Extract the [X, Y] coordinate from the center of the cell holding the provided text.  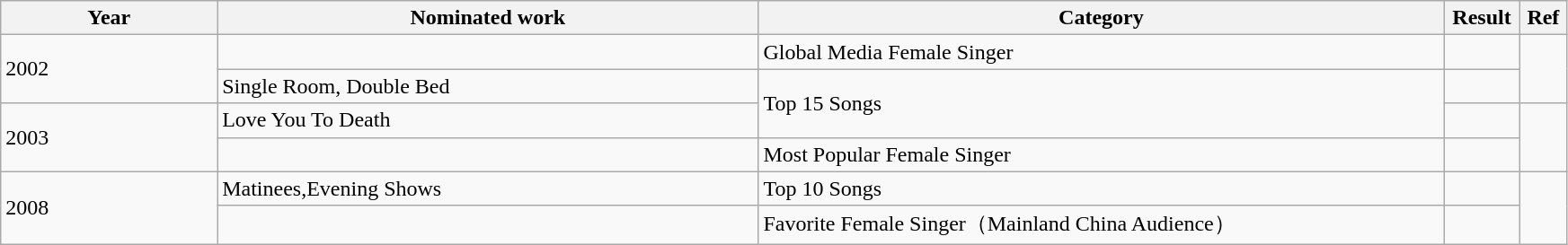
Matinees,Evening Shows [488, 188]
Single Room, Double Bed [488, 86]
2002 [110, 69]
Favorite Female Singer（Mainland China Audience） [1102, 224]
Top 10 Songs [1102, 188]
Top 15 Songs [1102, 103]
Category [1102, 18]
Ref [1543, 18]
2008 [110, 208]
Year [110, 18]
2003 [110, 137]
Most Popular Female Singer [1102, 154]
Global Media Female Singer [1102, 52]
Nominated work [488, 18]
Love You To Death [488, 120]
Result [1482, 18]
